Return the [X, Y] coordinate for the center point of the cell that contains the specified text.  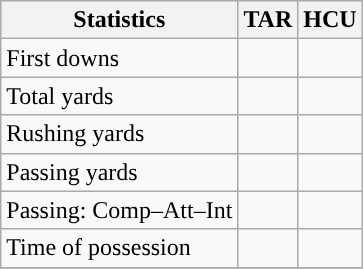
Statistics [120, 20]
HCU [330, 20]
Rushing yards [120, 134]
Time of possession [120, 248]
TAR [268, 20]
Total yards [120, 96]
First downs [120, 58]
Passing: Comp–Att–Int [120, 210]
Passing yards [120, 172]
